Identify which cell holds the provided text, then report its (x, y) central coordinate. 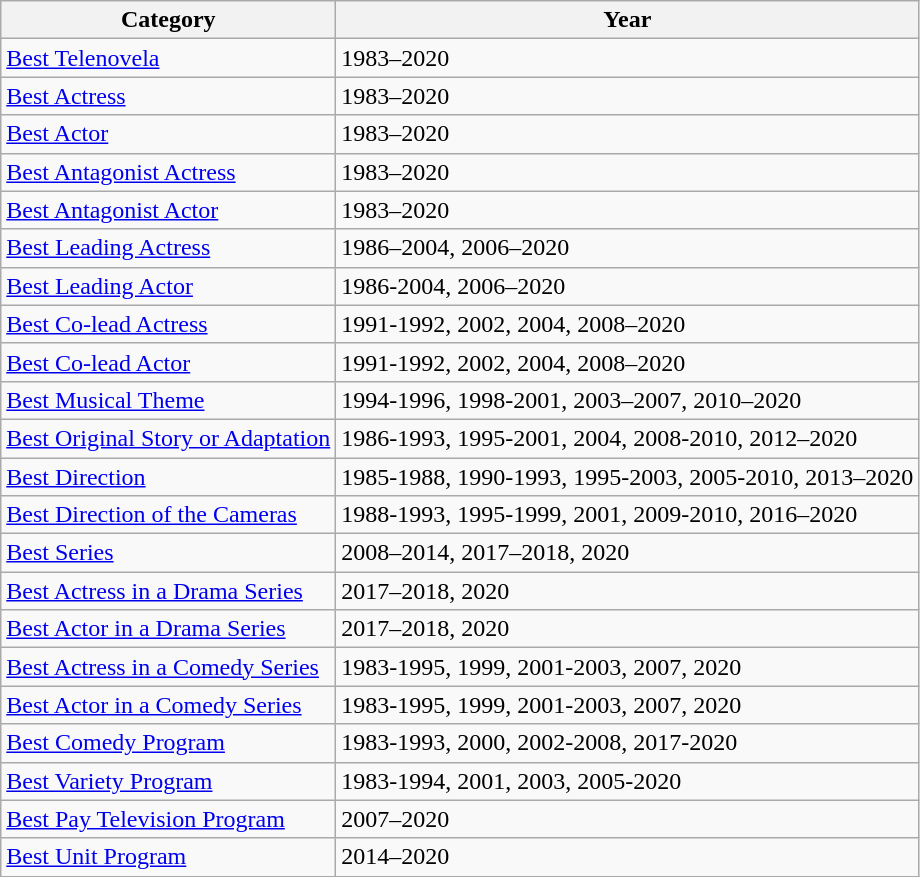
Best Musical Theme (168, 400)
Best Antagonist Actress (168, 172)
Best Co-lead Actor (168, 362)
Best Pay Television Program (168, 819)
Year (628, 20)
Best Direction of the Cameras (168, 515)
Best Co-lead Actress (168, 324)
1985-1988, 1990-1993, 1995-2003, 2005-2010, 2013–2020 (628, 477)
1986-1993, 1995-2001, 2004, 2008-2010, 2012–2020 (628, 438)
Category (168, 20)
Best Antagonist Actor (168, 210)
Best Series (168, 553)
Best Variety Program (168, 781)
Best Comedy Program (168, 743)
1988-1993, 1995-1999, 2001, 2009-2010, 2016–2020 (628, 515)
1983-1994, 2001, 2003, 2005-2020 (628, 781)
Best Original Story or Adaptation (168, 438)
1983-1993, 2000, 2002-2008, 2017-2020 (628, 743)
Best Actress in a Drama Series (168, 591)
Best Actress (168, 96)
Best Actor (168, 134)
2014–2020 (628, 857)
1986–2004, 2006–2020 (628, 248)
Best Actor in a Comedy Series (168, 705)
Best Leading Actor (168, 286)
Best Actor in a Drama Series (168, 629)
Best Telenovela (168, 58)
2008–2014, 2017–2018, 2020 (628, 553)
1986-2004, 2006–2020 (628, 286)
Best Direction (168, 477)
Best Actress in a Comedy Series (168, 667)
Best Leading Actress (168, 248)
1994-1996, 1998-2001, 2003–2007, 2010–2020 (628, 400)
2007–2020 (628, 819)
Best Unit Program (168, 857)
